Capture the cell that displays the provided text and extract its [x, y] central coordinate. 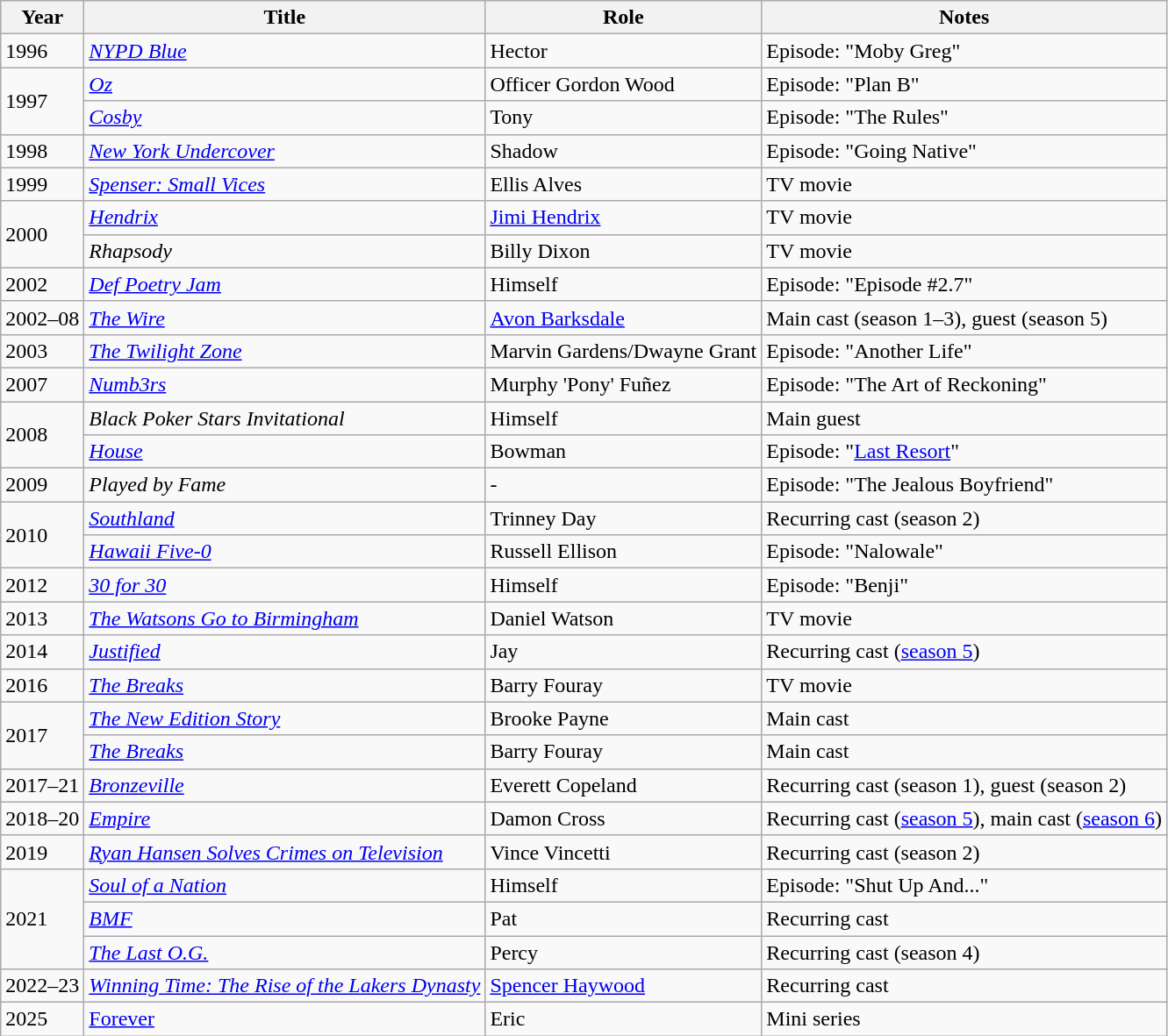
Winning Time: The Rise of the Lakers Dynasty [284, 986]
Hector [623, 51]
Episode: "The Jealous Boyfriend" [964, 485]
Title [284, 18]
Damon Cross [623, 818]
Billy Dixon [623, 251]
2016 [42, 685]
Episode: "Shut Up And..." [964, 885]
Bowman [623, 452]
Hendrix [284, 218]
Jimi Hendrix [623, 218]
Ellis Alves [623, 184]
Vince Vincetti [623, 852]
Eric [623, 1019]
Justified [284, 652]
Russell Ellison [623, 552]
Murphy 'Pony' Fuñez [623, 384]
2025 [42, 1019]
The Wire [284, 318]
2003 [42, 351]
2012 [42, 585]
2008 [42, 435]
Everett Copeland [623, 785]
30 for 30 [284, 585]
Black Poker Stars Invitational [284, 418]
New York Undercover [284, 151]
Empire [284, 818]
The Watsons Go to Birmingham [284, 618]
Southland [284, 518]
Role [623, 18]
Episode: "Nalowale" [964, 552]
Spencer Haywood [623, 986]
Episode: "Benji" [964, 585]
Recurring cast (season 4) [964, 952]
The New Edition Story [284, 718]
2010 [42, 535]
2018–20 [42, 818]
Episode: "Another Life" [964, 351]
Marvin Gardens/Dwayne Grant [623, 351]
Avon Barksdale [623, 318]
Episode: "Going Native" [964, 151]
Mini series [964, 1019]
Bronzeville [284, 785]
Oz [284, 84]
2021 [42, 918]
Trinney Day [623, 518]
Episode: "Last Resort" [964, 452]
Year [42, 18]
1998 [42, 151]
Spenser: Small Vices [284, 184]
Episode: "The Rules" [964, 118]
Shadow [623, 151]
Recurring cast (season 1), guest (season 2) [964, 785]
Ryan Hansen Solves Crimes on Television [284, 852]
Brooke Payne [623, 718]
2009 [42, 485]
Percy [623, 952]
BMF [284, 918]
2007 [42, 384]
Played by Fame [284, 485]
Recurring cast (season 5), main cast (season 6) [964, 818]
Episode: "The Art of Reckoning" [964, 384]
Jay [623, 652]
2013 [42, 618]
Officer Gordon Wood [623, 84]
The Last O.G. [284, 952]
Episode: "Episode #2.7" [964, 284]
Cosby [284, 118]
NYPD Blue [284, 51]
Soul of a Nation [284, 885]
Def Poetry Jam [284, 284]
2017 [42, 735]
Main guest [964, 418]
Pat [623, 918]
1999 [42, 184]
1996 [42, 51]
2017–21 [42, 785]
1997 [42, 101]
Recurring cast (season 5) [964, 652]
Hawaii Five-0 [284, 552]
Forever [284, 1019]
2014 [42, 652]
- [623, 485]
Main cast (season 1–3), guest (season 5) [964, 318]
Episode: "Plan B" [964, 84]
Daniel Watson [623, 618]
Tony [623, 118]
2022–23 [42, 986]
The Twilight Zone [284, 351]
Notes [964, 18]
Numb3rs [284, 384]
2000 [42, 234]
Episode: "Moby Greg" [964, 51]
2002–08 [42, 318]
Rhapsody [284, 251]
House [284, 452]
2019 [42, 852]
2002 [42, 284]
